Identify which cell holds the provided text, then report its [x, y] central coordinate. 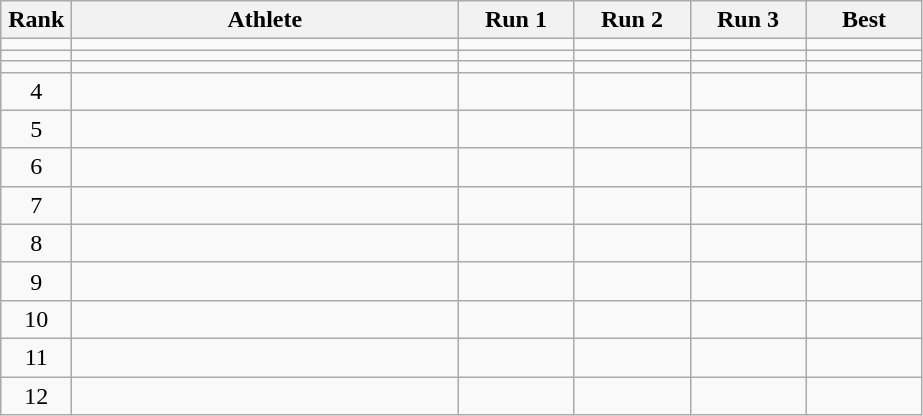
Run 2 [632, 20]
Run 1 [516, 20]
12 [36, 395]
7 [36, 205]
4 [36, 91]
10 [36, 319]
6 [36, 167]
5 [36, 129]
9 [36, 281]
Athlete [265, 20]
Best [864, 20]
Run 3 [748, 20]
Rank [36, 20]
11 [36, 357]
8 [36, 243]
